From the cell containing the given text, extract its center point as [X, Y] coordinate. 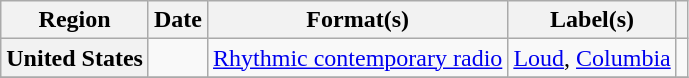
Loud, Columbia [592, 58]
Format(s) [358, 20]
Region [75, 20]
United States [75, 58]
Label(s) [592, 20]
Rhythmic contemporary radio [358, 58]
Date [178, 20]
